Scan for the cell matching the given text and deliver its [x, y] coordinate at center. 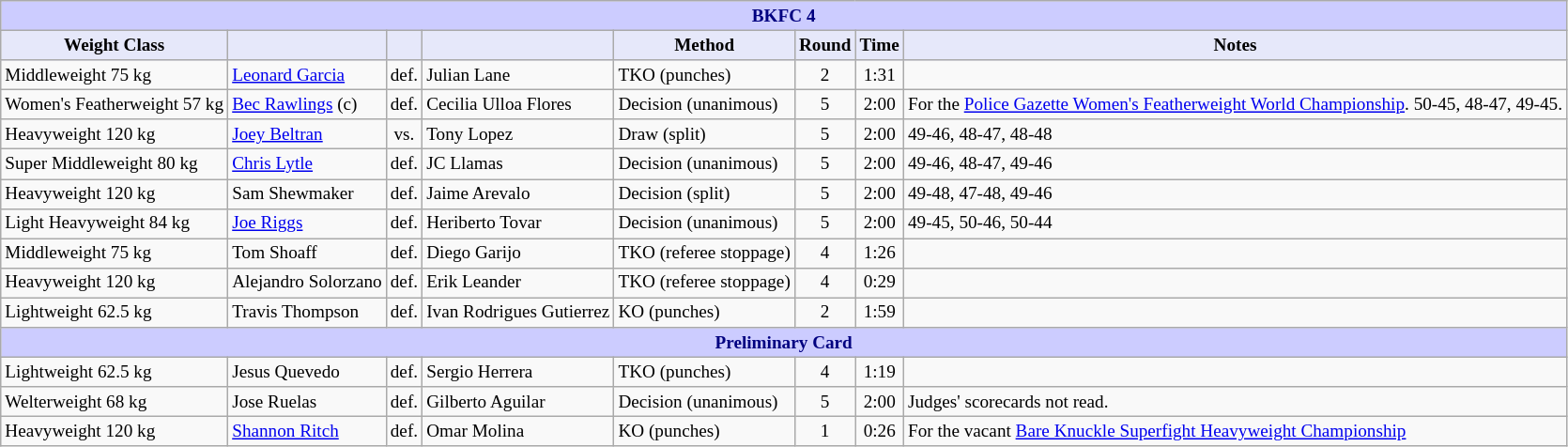
49-46, 48-47, 49-46 [1235, 164]
Ivan Rodrigues Gutierrez [518, 313]
1 [824, 432]
Joey Beltran [308, 134]
Jose Ruelas [308, 402]
Preliminary Card [784, 343]
Shannon Ritch [308, 432]
Round [824, 45]
Cecilia Ulloa Flores [518, 104]
49-45, 50-46, 50-44 [1235, 223]
Time [879, 45]
Diego Garijo [518, 254]
0:29 [879, 283]
Leonard Garcia [308, 75]
Notes [1235, 45]
Sergio Herrera [518, 372]
Bec Rawlings (c) [308, 104]
Sam Shewmaker [308, 193]
0:26 [879, 432]
Julian Lane [518, 75]
Tony Lopez [518, 134]
1:59 [879, 313]
Super Middleweight 80 kg [115, 164]
Chris Lytle [308, 164]
Heriberto Tovar [518, 223]
Alejandro Solorzano [308, 283]
For the Police Gazette Women's Featherweight World Championship. 50-45, 48-47, 49-45. [1235, 104]
Method [704, 45]
Gilberto Aguilar [518, 402]
BKFC 4 [784, 16]
Erik Leander [518, 283]
Women's Featherweight 57 kg [115, 104]
Draw (split) [704, 134]
Omar Molina [518, 432]
Jesus Quevedo [308, 372]
Welterweight 68 kg [115, 402]
Travis Thompson [308, 313]
Light Heavyweight 84 kg [115, 223]
49-48, 47-48, 49-46 [1235, 193]
Joe Riggs [308, 223]
Tom Shoaff [308, 254]
JC Llamas [518, 164]
Judges' scorecards not read. [1235, 402]
Weight Class [115, 45]
For the vacant Bare Knuckle Superfight Heavyweight Championship [1235, 432]
1:26 [879, 254]
Decision (split) [704, 193]
1:31 [879, 75]
vs. [404, 134]
49-46, 48-47, 48-48 [1235, 134]
1:19 [879, 372]
Jaime Arevalo [518, 193]
